Detect which cell encompasses the target text, then output its [x, y] center coordinate. 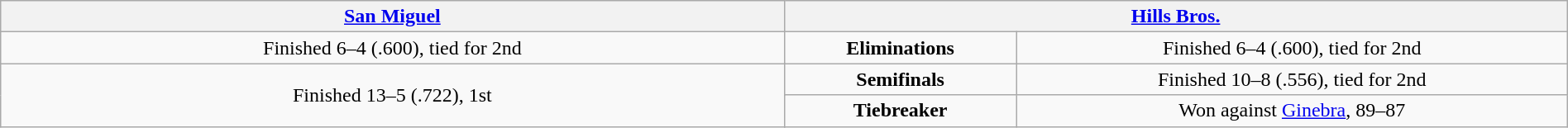
Hills Bros. [1176, 17]
San Miguel [392, 17]
Finished 10–8 (.556), tied for 2nd [1292, 79]
Semifinals [900, 79]
Tiebreaker [900, 111]
Finished 13–5 (.722), 1st [392, 95]
Eliminations [900, 48]
Won against Ginebra, 89–87 [1292, 111]
